Identify which cell holds the provided text, then report its [x, y] central coordinate. 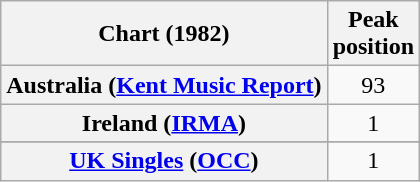
Australia (Kent Music Report) [164, 85]
UK Singles (OCC) [164, 161]
93 [373, 85]
Ireland (IRMA) [164, 123]
Peakposition [373, 34]
Chart (1982) [164, 34]
